Find where the given text appears and provide that cell's center as [x, y] coordinate. 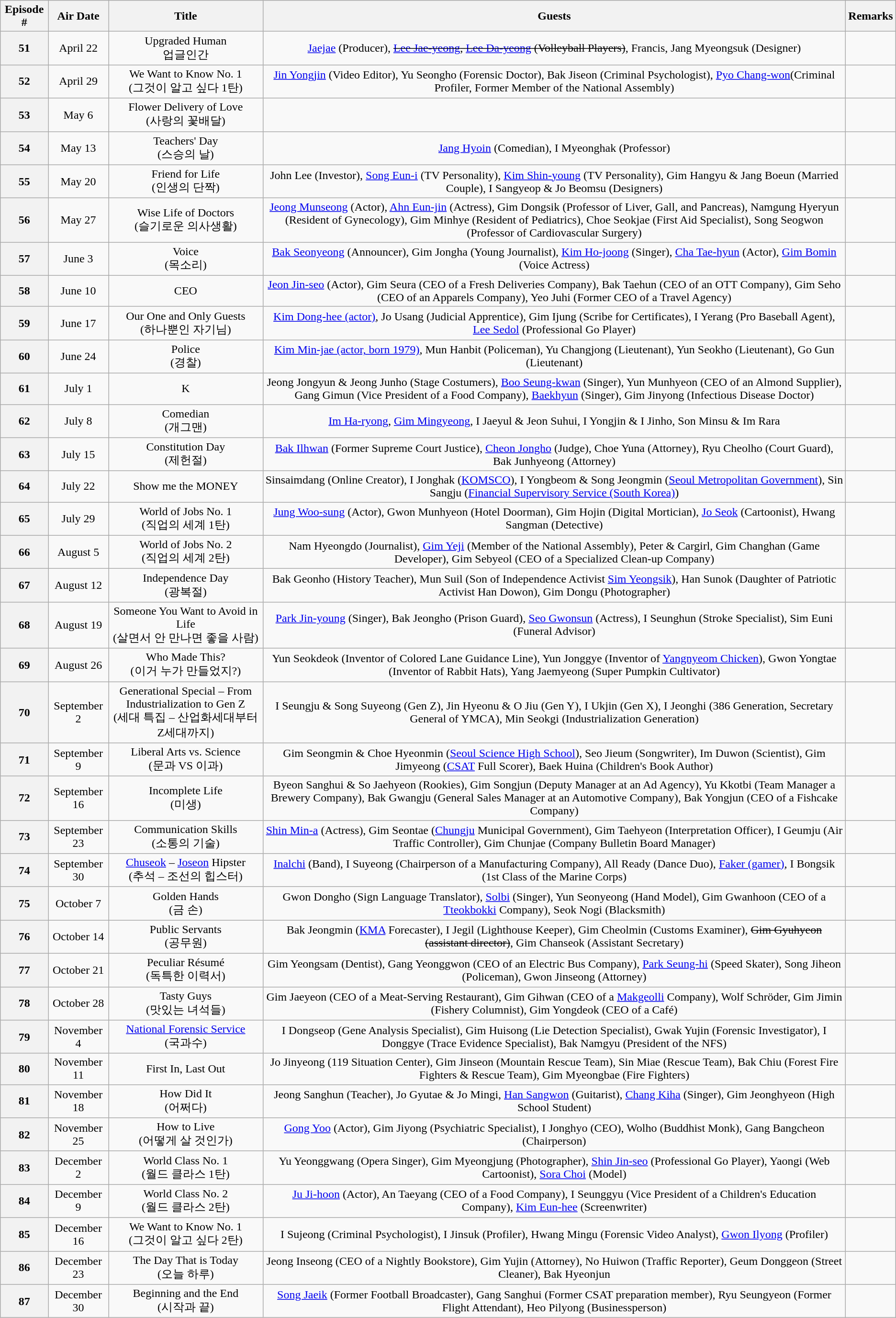
60 [24, 357]
July 15 [78, 454]
66 [24, 552]
52 [24, 81]
Wise Life of Doctors(슬기로운 의사생활) [186, 220]
83 [24, 1168]
June 10 [78, 291]
Inalchi (Band), I Suyeong (Chairperson of a Manufacturing Company), All Ready (Dance Duo), Faker (gamer), I Bongsik (1st Class of the Marine Corps) [554, 870]
81 [24, 1101]
Flower Delivery of Love(사랑의 꽃배달) [186, 115]
Im Ha-ryong, Gim Mingyeong, I Jaeyul & Jeon Suhui, I Yongjin & I Jinho, Son Minsu & Im Rara [554, 421]
74 [24, 870]
69 [24, 665]
November 25 [78, 1135]
July 22 [78, 486]
Upgraded Human업글인간 [186, 48]
World Class No. 2(월드 클라스 2탄) [186, 1201]
65 [24, 519]
63 [24, 454]
78 [24, 1003]
55 [24, 181]
World Class No. 1(월드 클라스 1탄) [186, 1168]
58 [24, 291]
August 12 [78, 586]
November 11 [78, 1069]
Jung Woo-sung (Actor), Gwon Munhyeon (Hotel Doorman), Gim Hojin (Digital Mortician), Jo Seok (Cartoonist), Hwang Sangman (Detective) [554, 519]
Someone You Want to Avoid in Life(살면서 안 만나면 좋을 사람) [186, 625]
64 [24, 486]
Tasty Guys(맛있는 녀석들) [186, 1003]
84 [24, 1201]
Kim Min-jae (actor, born 1979), Mun Hanbit (Policeman), Yu Changjong (Lieutenant), Yun Seokho (Lieutenant), Go Gun (Lieutenant) [554, 357]
Remarks [871, 16]
59 [24, 323]
September 16 [78, 798]
62 [24, 421]
December 23 [78, 1268]
July 1 [78, 389]
June 17 [78, 323]
56 [24, 220]
Air Date [78, 16]
Incomplete Life(미생) [186, 798]
December 9 [78, 1201]
December 2 [78, 1168]
September 2 [78, 712]
Show me the MONEY [186, 486]
April 29 [78, 81]
Comedian(개그맨) [186, 421]
Liberal Arts vs. Science(문과 VS 이과) [186, 760]
National Forensic Service(국과수) [186, 1037]
72 [24, 798]
K [186, 389]
Police(경찰) [186, 357]
July 8 [78, 421]
November 18 [78, 1101]
Friend for Life(인생의 단짝) [186, 181]
82 [24, 1135]
September 23 [78, 837]
79 [24, 1037]
Independence Day(광복절) [186, 586]
December 16 [78, 1234]
October 21 [78, 970]
71 [24, 760]
The Day That is Today(오늘 하루) [186, 1268]
Constitution Day(제헌절) [186, 454]
Who Made This?(이거 누가 만들었지?) [186, 665]
85 [24, 1234]
80 [24, 1069]
87 [24, 1301]
Voice(목소리) [186, 259]
Golden Hands(금 손) [186, 903]
77 [24, 970]
Chuseok – Joseon Hipster(추석 – 조선의 힙스터) [186, 870]
October 7 [78, 903]
May 27 [78, 220]
July 29 [78, 519]
Jaejae (Producer), Lee Jae-yeong, Lee Da-yeong (Volleyball Players), Francis, Jang Myeongsuk (Designer) [554, 48]
We Want to Know No. 1(그것이 알고 싶다 2탄) [186, 1234]
73 [24, 837]
August 19 [78, 625]
November 4 [78, 1037]
May 20 [78, 181]
76 [24, 937]
Gong Yoo (Actor), Gim Jiyong (Psychiatric Specialist), I Jonghyo (CEO), Wolho (Buddhist Monk), Gang Bangcheon (Chairperson) [554, 1135]
67 [24, 586]
61 [24, 389]
Our One and Only Guests(하나뿐인 자기님) [186, 323]
May 13 [78, 148]
We Want to Know No. 1(그것이 알고 싶다 1탄) [186, 81]
World of Jobs No. 1(직업의 세계 1탄) [186, 519]
June 3 [78, 259]
August 26 [78, 665]
Public Servants(공무원) [186, 937]
57 [24, 259]
August 5 [78, 552]
Jang Hyoin (Comedian), I Myeonghak (Professor) [554, 148]
Beginning and the End(시작과 끝) [186, 1301]
51 [24, 48]
68 [24, 625]
Peculiar Résumé(독특한 이력서) [186, 970]
Ju Ji-hoon (Actor), An Taeyang (CEO of a Food Company), I Seunggyu (Vice President of a Children's Education Company), Kim Eun-hee (Screenwriter) [554, 1201]
How to Live(어떻게 살 것인가) [186, 1135]
First In, Last Out [186, 1069]
June 24 [78, 357]
May 6 [78, 115]
86 [24, 1268]
April 22 [78, 48]
53 [24, 115]
October 28 [78, 1003]
How Did It(어쩌다) [186, 1101]
Yu Yeonggwang (Opera Singer), Gim Myeongjung (Photographer), Shin Jin-seo (Professional Go Player), Yaongi (Web Cartoonist), Sora Choi (Model) [554, 1168]
Jeong Inseong (CEO of a Nightly Bookstore), Gim Yujin (Attorney), No Huiwon (Traffic Reporter), Geum Donggeon (Street Cleaner), Bak Hyeonjun [554, 1268]
September 9 [78, 760]
October 14 [78, 937]
December 30 [78, 1301]
Park Jin-young (Singer), Bak Jeongho (Prison Guard), Seo Gwonsun (Actress), I Seunghun (Stroke Specialist), Sim Euni (Funeral Advisor) [554, 625]
World of Jobs No. 2(직업의 세계 2탄) [186, 552]
Title [186, 16]
Guests [554, 16]
Bak Ilhwan (Former Supreme Court Justice), Cheon Jongho (Judge), Choe Yuna (Attorney), Ryu Cheolho (Court Guard), Bak Junhyeong (Attorney) [554, 454]
Bak Seonyeong (Announcer), Gim Jongha (Young Journalist), Kim Ho-joong (Singer), Cha Tae-hyun (Actor), Gim Bomin (Voice Actress) [554, 259]
54 [24, 148]
Communication Skills(소통의 기술) [186, 837]
Generational Special – From Industrialization to Gen Z(세대 특집 – 산업화세대부터 Z세대까지) [186, 712]
70 [24, 712]
Jeong Sanghun (Teacher), Jo Gyutae & Jo Mingi, Han Sangwon (Guitarist), Chang Kiha (Singer), Gim Jeonghyeon (High School Student) [554, 1101]
Teachers' Day(스승의 날) [186, 148]
Episode # [24, 16]
75 [24, 903]
CEO [186, 291]
I Sujeong (Criminal Psychologist), I Jinsuk (Profiler), Hwang Mingu (Forensic Video Analyst), Gwon Ilyong (Profiler) [554, 1234]
September 30 [78, 870]
